Pinpoint the cell where the given text exists, returning its (X, Y) midpoint coordinate. 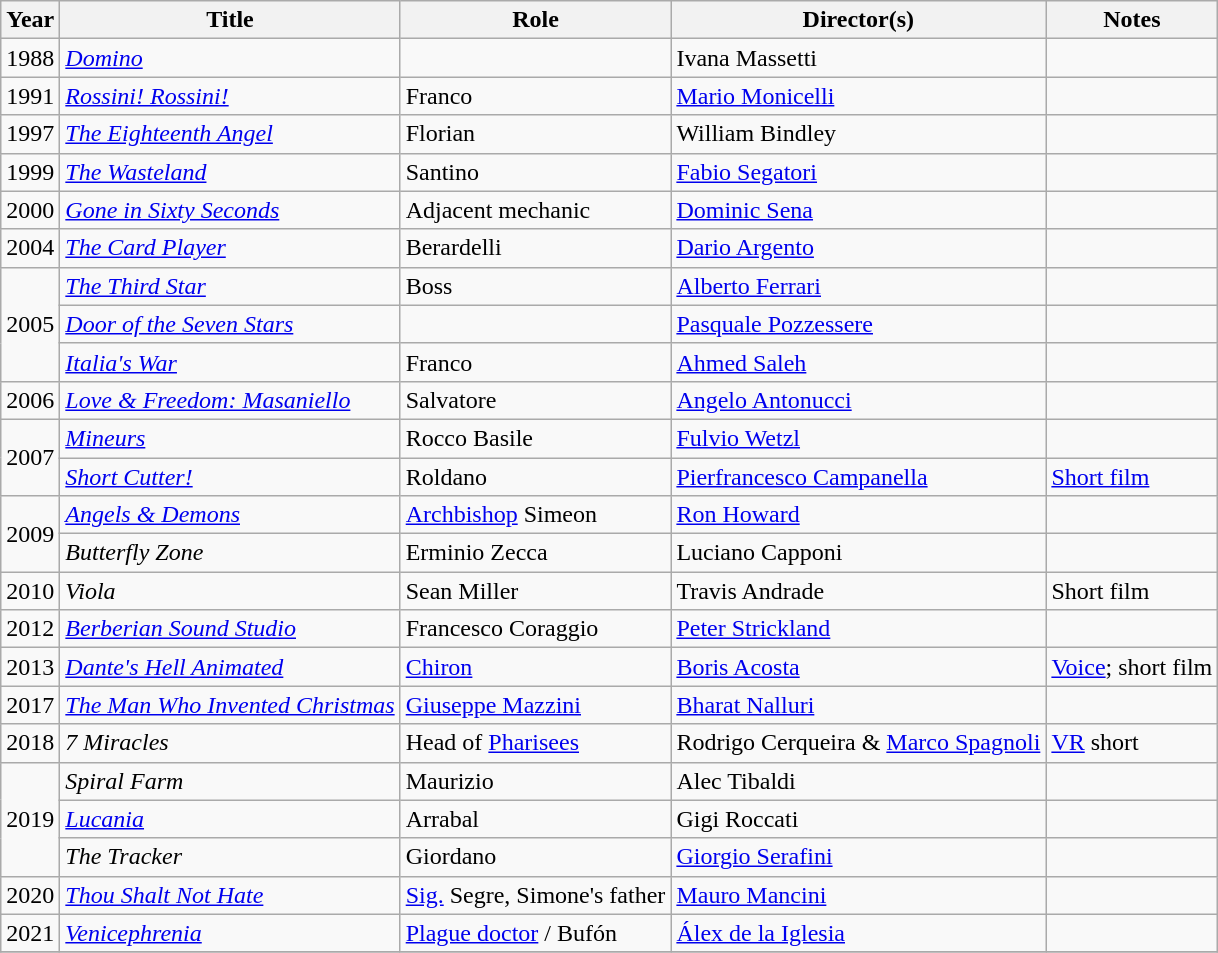
Short Cutter! (230, 477)
Angels & Demons (230, 515)
Sean Miller (536, 591)
Boris Acosta (858, 667)
2000 (30, 210)
The Wasteland (230, 172)
Ivana Massetti (858, 58)
1988 (30, 58)
Pasquale Pozzessere (858, 324)
2004 (30, 248)
Domino (230, 58)
Giordano (536, 857)
Gigi Roccati (858, 819)
Dominic Sena (858, 210)
2010 (30, 591)
Voice; short film (1132, 667)
Venicephrenia (230, 933)
Mineurs (230, 438)
Year (30, 20)
Chiron (536, 667)
Dante's Hell Animated (230, 667)
Álex de la Iglesia (858, 933)
Italia's War (230, 362)
Roldano (536, 477)
Giorgio Serafini (858, 857)
2018 (30, 743)
2006 (30, 400)
Spiral Farm (230, 781)
Butterfly Zone (230, 553)
Maurizio (536, 781)
VR short (1132, 743)
Director(s) (858, 20)
Peter Strickland (858, 629)
Title (230, 20)
Rodrigo Cerqueira & Marco Spagnoli (858, 743)
Berberian Sound Studio (230, 629)
Giuseppe Mazzini (536, 705)
Rocco Basile (536, 438)
The Third Star (230, 286)
Fulvio Wetzl (858, 438)
Alberto Ferrari (858, 286)
Erminio Zecca (536, 553)
Salvatore (536, 400)
2013 (30, 667)
Alec Tibaldi (858, 781)
Luciano Capponi (858, 553)
Archbishop Simeon (536, 515)
Notes (1132, 20)
The Tracker (230, 857)
Berardelli (536, 248)
Ahmed Saleh (858, 362)
Travis Andrade (858, 591)
Francesco Coraggio (536, 629)
Fabio Segatori (858, 172)
Viola (230, 591)
Role (536, 20)
The Card Player (230, 248)
Thou Shalt Not Hate (230, 895)
Arrabal (536, 819)
Mauro Mancini (858, 895)
William Bindley (858, 134)
Mario Monicelli (858, 96)
Plague doctor / Bufón (536, 933)
1999 (30, 172)
1997 (30, 134)
1991 (30, 96)
Bharat Nalluri (858, 705)
2017 (30, 705)
2009 (30, 534)
Door of the Seven Stars (230, 324)
2020 (30, 895)
2007 (30, 457)
Florian (536, 134)
2021 (30, 933)
Love & Freedom: Masaniello (230, 400)
The Eighteenth Angel (230, 134)
Lucania (230, 819)
Head of Pharisees (536, 743)
Angelo Antonucci (858, 400)
2005 (30, 324)
Ron Howard (858, 515)
Pierfrancesco Campanella (858, 477)
Sig. Segre, Simone's father (536, 895)
Gone in Sixty Seconds (230, 210)
The Man Who Invented Christmas (230, 705)
Santino (536, 172)
Boss (536, 286)
Adjacent mechanic (536, 210)
2019 (30, 819)
2012 (30, 629)
7 Miracles (230, 743)
Dario Argento (858, 248)
Rossini! Rossini! (230, 96)
